From the cell containing the given text, extract its center point as [X, Y] coordinate. 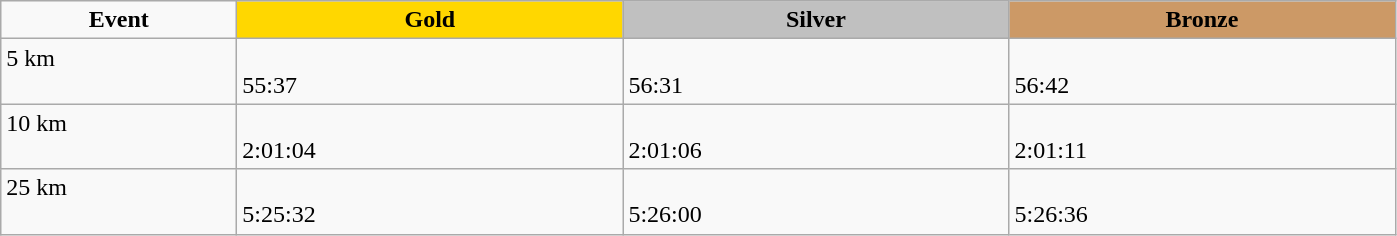
55:37 [430, 72]
2:01:04 [430, 136]
56:31 [816, 72]
5:26:00 [816, 202]
Bronze [1202, 20]
5:25:32 [430, 202]
2:01:06 [816, 136]
56:42 [1202, 72]
5:26:36 [1202, 202]
Gold [430, 20]
2:01:11 [1202, 136]
Event [119, 20]
5 km [119, 72]
Silver [816, 20]
25 km [119, 202]
10 km [119, 136]
